Locate the cell with the specified text and output its [x, y] center coordinate. 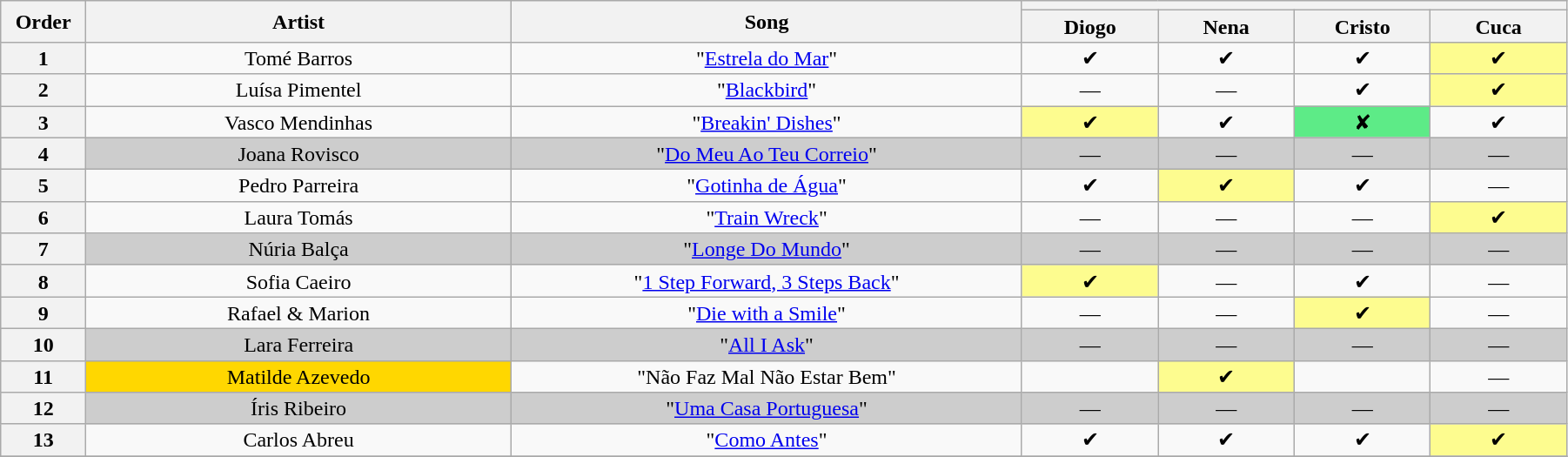
"Die with a Smile" [767, 313]
11 [44, 376]
"Não Faz Mal Não Estar Bem" [767, 376]
Tomé Barros [299, 57]
"Do Meu Ao Teu Correio" [767, 153]
Laura Tomás [299, 218]
Nena [1226, 26]
Rafael & Marion [299, 313]
7 [44, 249]
5 [44, 186]
"Estrela do Mar" [767, 57]
Cristo [1362, 26]
✘ [1362, 122]
Luísa Pimentel [299, 91]
2 [44, 91]
12 [44, 409]
10 [44, 345]
Sofia Caeiro [299, 280]
1 [44, 57]
Song [767, 22]
9 [44, 313]
Pedro Parreira [299, 186]
Íris Ribeiro [299, 409]
8 [44, 280]
4 [44, 153]
Matilde Azevedo [299, 376]
Joana Rovisco [299, 153]
"Longe Do Mundo" [767, 249]
"Uma Casa Portuguesa" [767, 409]
"Gotinha de Água" [767, 186]
Cuca [1498, 26]
"1 Step Forward, 3 Steps Back" [767, 280]
Diogo [1089, 26]
13 [44, 440]
"Breakin' Dishes" [767, 122]
Lara Ferreira [299, 345]
6 [44, 218]
3 [44, 122]
Núria Balça [299, 249]
"Como Antes" [767, 440]
"Blackbird" [767, 91]
"Train Wreck" [767, 218]
Order [44, 22]
Vasco Mendinhas [299, 122]
Carlos Abreu [299, 440]
Artist [299, 22]
"All I Ask" [767, 345]
